Search for the cell housing the specified text and yield its (x, y) center coordinate. 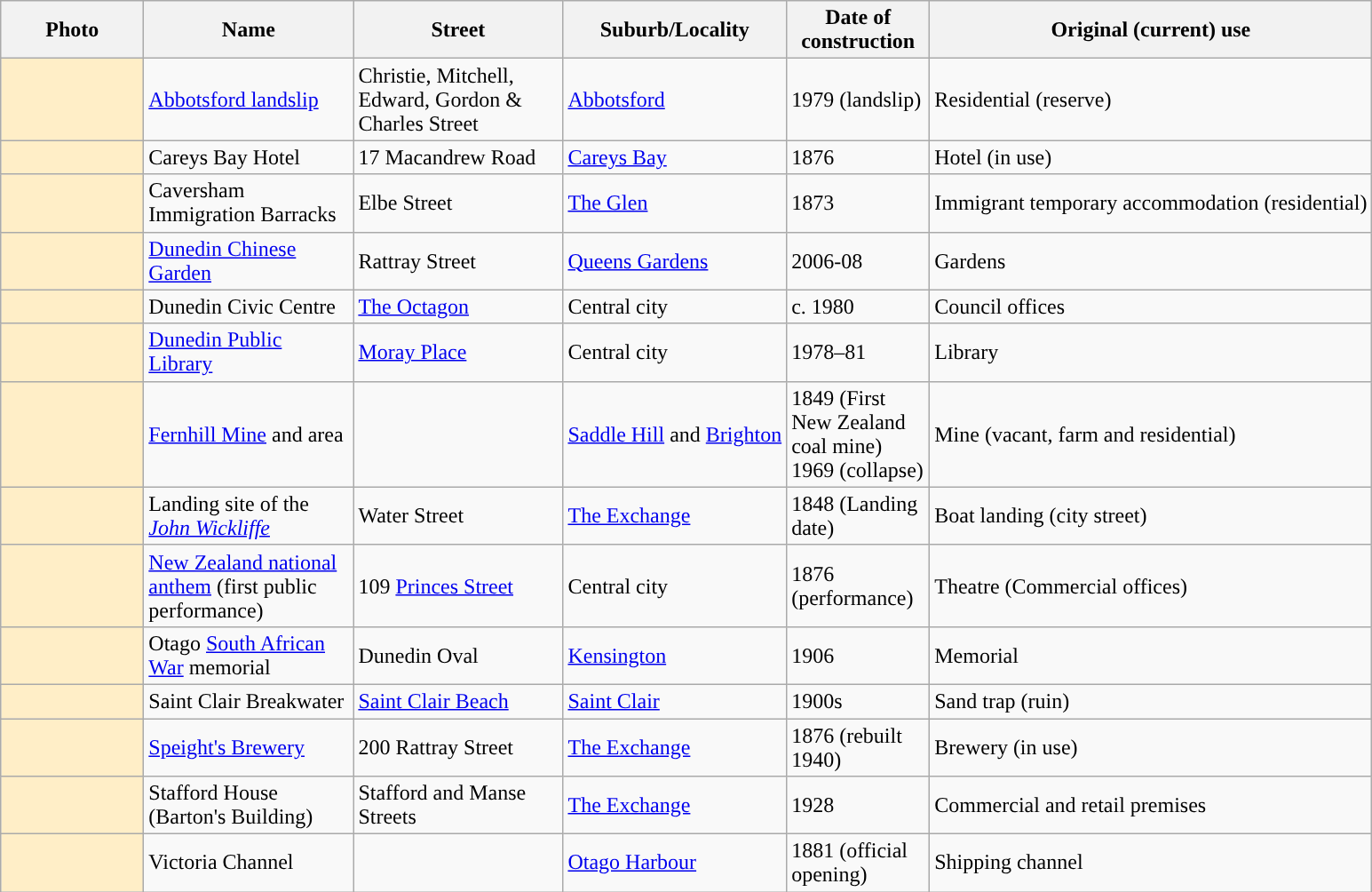
Fernhill Mine and area (249, 434)
Sand trap (ruin) (1151, 701)
109 Princes Street (458, 585)
Otago Harbour (675, 864)
1876 (rebuilt 1940) (858, 746)
Boat landing (city street) (1151, 515)
Saddle Hill and Brighton (675, 434)
Original (current) use (1151, 30)
1881 (official opening) (858, 864)
Suburb/Locality (675, 30)
Speight's Brewery (249, 746)
Saint Clair Beach (458, 701)
Mine (vacant, farm and residential) (1151, 434)
200 Rattray Street (458, 746)
Landing site of the John Wickliffe (249, 515)
Abbotsford landslip (249, 100)
Hotel (in use) (1151, 157)
Otago South African War memorial (249, 656)
Gardens (1151, 261)
c. 1980 (858, 307)
Rattray Street (458, 261)
Moray Place (458, 352)
Date of construction (858, 30)
1876 (858, 157)
1848 (Landing date) (858, 515)
Stafford House (Barton's Building) (249, 805)
Careys Bay (675, 157)
1906 (858, 656)
Saint Clair (675, 701)
New Zealand national anthem (first public performance) (249, 585)
Dunedin Oval (458, 656)
Photo (73, 30)
Brewery (in use) (1151, 746)
Stafford and Manse Streets (458, 805)
Water Street (458, 515)
Name (249, 30)
1979 (landslip) (858, 100)
Caversham Immigration Barracks (249, 203)
Careys Bay Hotel (249, 157)
Abbotsford (675, 100)
Dunedin Chinese Garden (249, 261)
Commercial and retail premises (1151, 805)
Theatre (Commercial offices) (1151, 585)
Council offices (1151, 307)
Residential (reserve) (1151, 100)
Street (458, 30)
Shipping channel (1151, 864)
Victoria Channel (249, 864)
The Glen (675, 203)
2006-08 (858, 261)
The Octagon (458, 307)
1900s (858, 701)
Kensington (675, 656)
1849 (First New Zealand coal mine) 1969 (collapse) (858, 434)
Elbe Street (458, 203)
1873 (858, 203)
Immigrant temporary accommodation (residential) (1151, 203)
17 Macandrew Road (458, 157)
Christie, Mitchell, Edward, Gordon & Charles Street (458, 100)
Library (1151, 352)
Saint Clair Breakwater (249, 701)
1978–81 (858, 352)
Memorial (1151, 656)
1876 (performance) (858, 585)
Dunedin Public Library (249, 352)
Queens Gardens (675, 261)
Dunedin Civic Centre (249, 307)
1928 (858, 805)
